Pinpoint the cell where the given text exists, returning its (X, Y) midpoint coordinate. 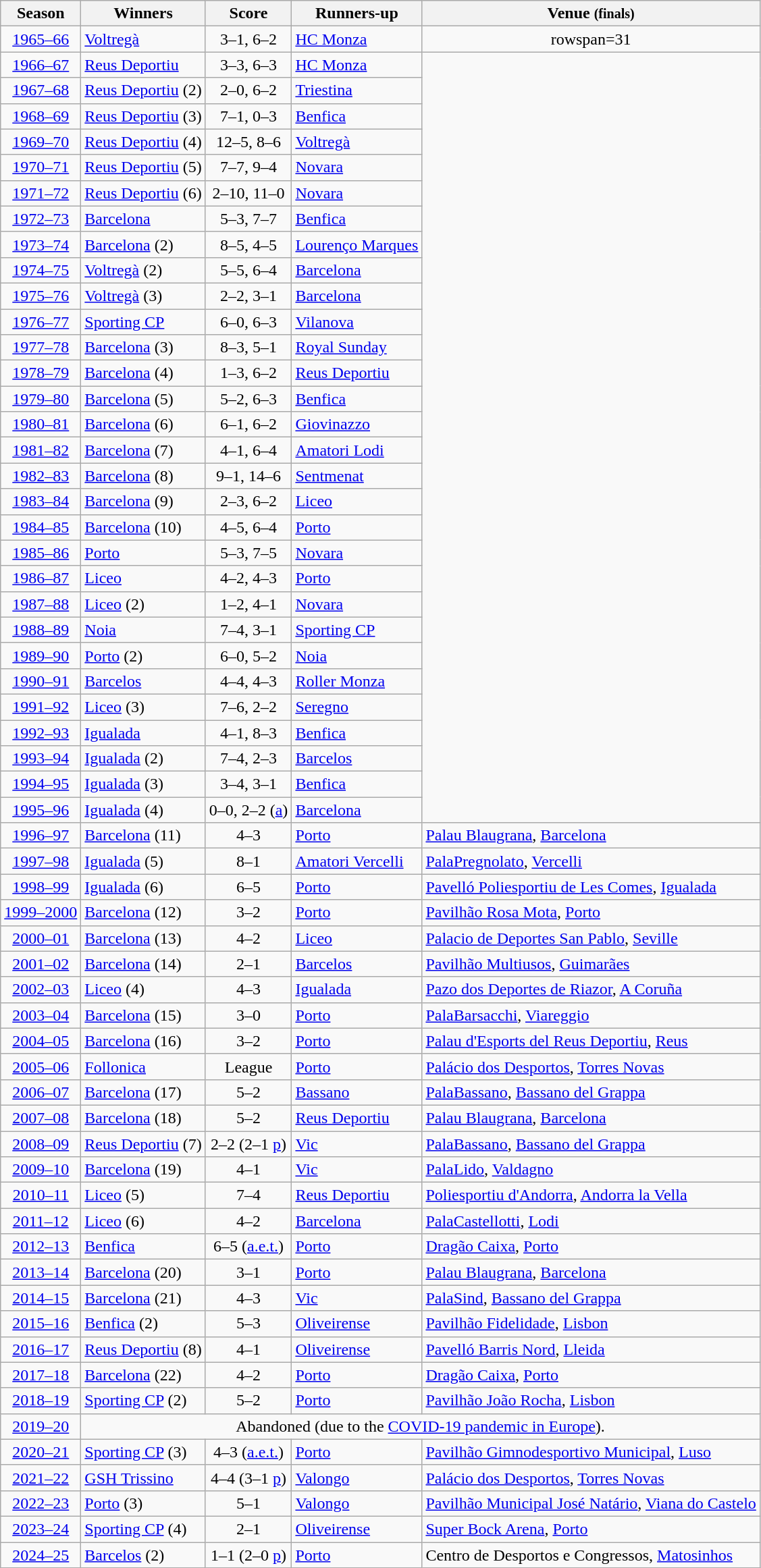
2018–19 (41, 1401)
2–2 (2–1 p) (248, 1144)
5–3, 7–5 (248, 553)
Barcelona (2) (143, 244)
2009–10 (41, 1170)
2–2, 3–1 (248, 296)
2015–16 (41, 1324)
6–5 (a.e.t.) (248, 1247)
Winners (143, 13)
1979–80 (41, 399)
Reus Deportiu (4) (143, 142)
League (248, 1066)
Abandoned (due to the COVID-19 pandemic in Europe). (421, 1426)
PalaCastellotti, Lodi (591, 1221)
Pavilhão Municipal José Natário, Viana do Castelo (591, 1503)
Follonica (143, 1066)
1995–96 (41, 810)
2005–06 (41, 1066)
3–0 (248, 1015)
1985–86 (41, 553)
Triestina (357, 90)
2010–11 (41, 1195)
Reus Deportiu (8) (143, 1349)
2012–13 (41, 1247)
Reus Deportiu (7) (143, 1144)
4–4 (3–1 p) (248, 1478)
5–3, 7–7 (248, 219)
Liceo (6) (143, 1221)
2001–02 (41, 964)
7–4 (248, 1195)
Giovinazzo (357, 425)
Barcelona (7) (143, 450)
8–3, 5–1 (248, 348)
Pavilhão Gimnodesportivo Municipal, Luso (591, 1452)
1971–72 (41, 193)
Bassano (357, 1092)
Seregno (357, 707)
1999–2000 (41, 913)
rowspan=31 (591, 39)
2019–20 (41, 1426)
1980–81 (41, 425)
4–1, 8–3 (248, 732)
Super Bock Arena, Porto (591, 1529)
Sporting CP (4) (143, 1529)
5–2, 6–3 (248, 399)
7–4, 2–3 (248, 759)
Benfica (2) (143, 1324)
1983–84 (41, 502)
Liceo (5) (143, 1195)
Amatori Vercelli (357, 861)
Barcelona (6) (143, 425)
Sporting CP (2) (143, 1401)
2–3, 6–2 (248, 502)
2011–12 (41, 1221)
6–0, 6–3 (248, 322)
Pavilhão Rosa Mota, Porto (591, 913)
Barcelona (11) (143, 836)
Reus Deportiu (2) (143, 90)
Pavelló Barris Nord, Lleida (591, 1349)
4–5, 6–4 (248, 527)
Barcelona (10) (143, 527)
Liceo (4) (143, 990)
1965–66 (41, 39)
Runners-up (357, 13)
Liceo (3) (143, 707)
1991–92 (41, 707)
Voltregà (2) (143, 270)
4–2, 4–3 (248, 578)
PalaLido, Valdagno (591, 1170)
1–3, 6–2 (248, 373)
Barcelona (18) (143, 1118)
Barcelona (15) (143, 1015)
Royal Sunday (357, 348)
2002–03 (41, 990)
2023–24 (41, 1529)
4–4, 4–3 (248, 681)
1984–85 (41, 527)
Igualada (6) (143, 887)
Porto (2) (143, 655)
1998–99 (41, 887)
1994–95 (41, 784)
Barcelona (8) (143, 476)
Igualada (2) (143, 759)
6–0, 5–2 (248, 655)
2014–15 (41, 1298)
Season (41, 13)
Palacio de Deportes San Pablo, Seville (591, 938)
6–1, 6–2 (248, 425)
3–1 (248, 1272)
Barcelona (3) (143, 348)
Reus Deportiu (5) (143, 167)
Pavelló Poliesportiu de Les Comes, Igualada (591, 887)
4–1, 6–4 (248, 450)
1969–70 (41, 142)
Pavilhão Fidelidade, Lisbon (591, 1324)
1990–91 (41, 681)
1972–73 (41, 219)
1993–94 (41, 759)
Barcelona (4) (143, 373)
3–3, 6–3 (248, 65)
8–5, 4–5 (248, 244)
4–3 (a.e.t.) (248, 1452)
Barcelona (21) (143, 1298)
7–1, 0–3 (248, 116)
Palau d'Esports del Reus Deportiu, Reus (591, 1041)
Venue (finals) (591, 13)
Roller Monza (357, 681)
1976–77 (41, 322)
Sentmenat (357, 476)
Reus Deportiu (6) (143, 193)
1981–82 (41, 450)
1967–68 (41, 90)
Barcelona (20) (143, 1272)
1–1 (2–0 p) (248, 1555)
PalaBarsacchi, Viareggio (591, 1015)
5–5, 6–4 (248, 270)
5–3 (248, 1324)
2022–23 (41, 1503)
Poliesportiu d'Andorra, Andorra la Vella (591, 1195)
Barcelona (17) (143, 1092)
Barcelona (5) (143, 399)
GSH Trissino (143, 1478)
Pazo dos Deportes de Riazor, A Coruña (591, 990)
2003–04 (41, 1015)
Igualada (3) (143, 784)
2024–25 (41, 1555)
2000–01 (41, 938)
1978–79 (41, 373)
1973–74 (41, 244)
Sporting CP (3) (143, 1452)
1986–87 (41, 578)
PalaPregnolato, Vercelli (591, 861)
5–1 (248, 1503)
1987–88 (41, 604)
Barcelona (22) (143, 1375)
1992–93 (41, 732)
1997–98 (41, 861)
Pavilhão João Rocha, Lisbon (591, 1401)
2–0, 6–2 (248, 90)
2008–09 (41, 1144)
1974–75 (41, 270)
1977–78 (41, 348)
7–6, 2–2 (248, 707)
Barcelos (2) (143, 1555)
1966–67 (41, 65)
12–5, 8–6 (248, 142)
1996–97 (41, 836)
Reus Deportiu (3) (143, 116)
2–10, 11–0 (248, 193)
2013–14 (41, 1272)
1–2, 4–1 (248, 604)
Amatori Lodi (357, 450)
Igualada (4) (143, 810)
1988–89 (41, 630)
Vilanova (357, 322)
Voltregà (3) (143, 296)
8–1 (248, 861)
Barcelona (16) (143, 1041)
0–0, 2–2 (a) (248, 810)
2017–18 (41, 1375)
1982–83 (41, 476)
Centro de Desportos e Congressos, Matosinhos (591, 1555)
3–1, 6–2 (248, 39)
Barcelona (14) (143, 964)
PalaSind, Bassano del Grappa (591, 1298)
2006–07 (41, 1092)
Barcelona (19) (143, 1170)
Lourenço Marques (357, 244)
Igualada (5) (143, 861)
Barcelona (9) (143, 502)
Score (248, 13)
Liceo (2) (143, 604)
2016–17 (41, 1349)
2021–22 (41, 1478)
1989–90 (41, 655)
Barcelona (12) (143, 913)
Pavilhão Multiusos, Guimarães (591, 964)
Barcelona (13) (143, 938)
7–7, 9–4 (248, 167)
2020–21 (41, 1452)
6–5 (248, 887)
9–1, 14–6 (248, 476)
1968–69 (41, 116)
7–4, 3–1 (248, 630)
2007–08 (41, 1118)
2004–05 (41, 1041)
Porto (3) (143, 1503)
1975–76 (41, 296)
1970–71 (41, 167)
3–4, 3–1 (248, 784)
